Identify which cell holds the provided text, then report its (x, y) central coordinate. 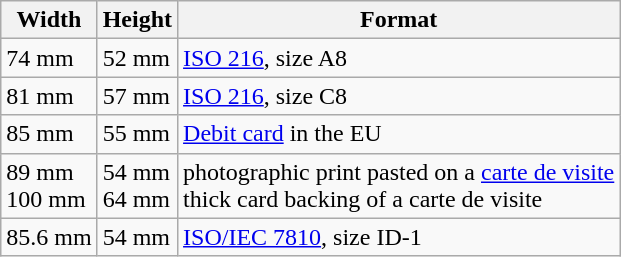
52 mm (137, 58)
photographic print pasted on a carte de visitethick card backing of a carte de visite (399, 186)
ISO 216, size A8 (399, 58)
74 mm (49, 58)
55 mm (137, 134)
Width (49, 20)
89 mm100 mm (49, 186)
54 mm (137, 237)
Debit card in the EU (399, 134)
Format (399, 20)
81 mm (49, 96)
ISO/IEC 7810, size ID-1 (399, 237)
57 mm (137, 96)
Height (137, 20)
85 mm (49, 134)
ISO 216, size C8 (399, 96)
54 mm64 mm (137, 186)
85.6 mm (49, 237)
